Extract the [X, Y] coordinate from the center of the cell holding the provided text.  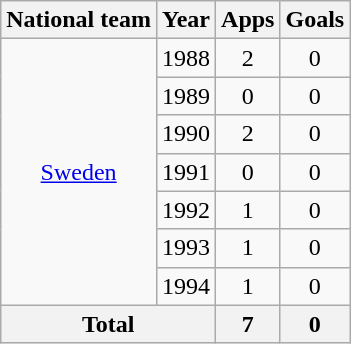
Sweden [79, 172]
National team [79, 20]
Year [186, 20]
1992 [186, 210]
1993 [186, 248]
7 [248, 324]
Goals [315, 20]
Apps [248, 20]
1991 [186, 172]
1994 [186, 286]
1989 [186, 96]
1990 [186, 134]
Total [108, 324]
1988 [186, 58]
